Search for the cell housing the specified text and yield its [X, Y] center coordinate. 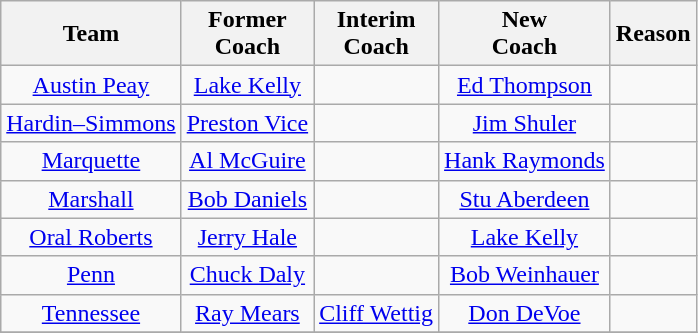
Oral Roberts [91, 237]
Hank Raymonds [525, 161]
Al McGuire [247, 161]
FormerCoach [247, 34]
Cliff Wettig [376, 313]
Don DeVoe [525, 313]
Jim Shuler [525, 123]
Stu Aberdeen [525, 199]
Preston Vice [247, 123]
Bob Daniels [247, 199]
Marshall [91, 199]
Penn [91, 275]
Chuck Daly [247, 275]
Hardin–Simmons [91, 123]
InterimCoach [376, 34]
Team [91, 34]
Ray Mears [247, 313]
Ed Thompson [525, 85]
Reason [653, 34]
Bob Weinhauer [525, 275]
Tennessee [91, 313]
Jerry Hale [247, 237]
Austin Peay [91, 85]
Marquette [91, 161]
NewCoach [525, 34]
